Find where the given text appears and provide that cell's center as [X, Y] coordinate. 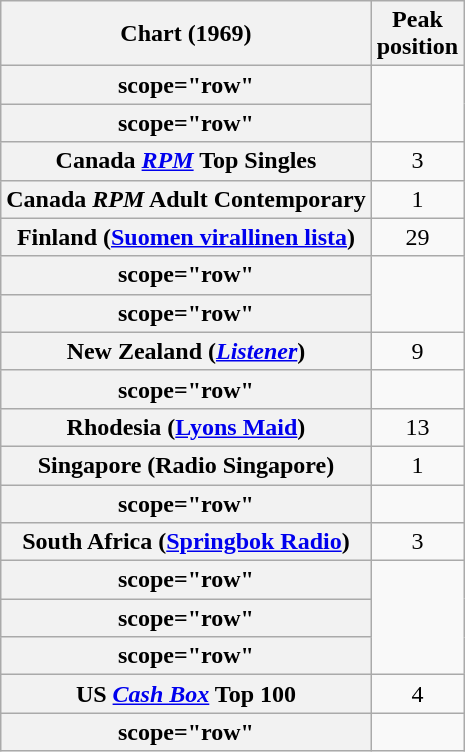
Finland (Suomen virallinen lista) [186, 237]
New Zealand (Listener) [186, 351]
Canada RPM Adult Contemporary [186, 199]
Canada RPM Top Singles [186, 161]
9 [417, 351]
South Africa (Springbok Radio) [186, 542]
Peakposition [417, 34]
4 [417, 694]
US Cash Box Top 100 [186, 694]
29 [417, 237]
Chart (1969) [186, 34]
Singapore (Radio Singapore) [186, 465]
13 [417, 427]
Rhodesia (Lyons Maid) [186, 427]
